Scan for the cell matching the given text and deliver its [x, y] coordinate at center. 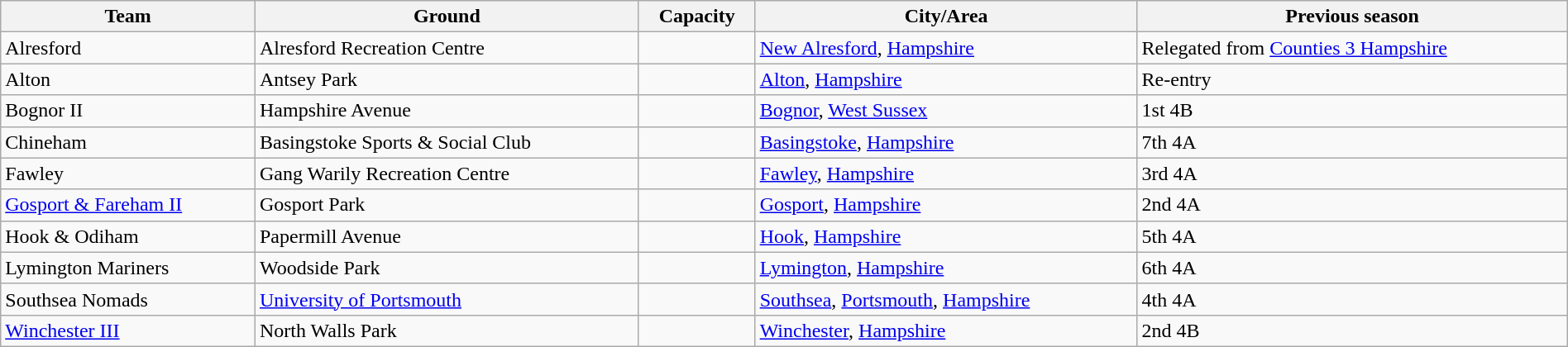
Antsey Park [447, 79]
Capacity [696, 17]
5th 4A [1352, 236]
Woodside Park [447, 268]
Previous season [1352, 17]
Winchester, Hampshire [946, 330]
2nd 4A [1352, 205]
Hampshire Avenue [447, 111]
2nd 4B [1352, 330]
North Walls Park [447, 330]
Lymington Mariners [128, 268]
Southsea, Portsmouth, Hampshire [946, 299]
Lymington, Hampshire [946, 268]
Team [128, 17]
Re-entry [1352, 79]
Basingstoke, Hampshire [946, 142]
4th 4A [1352, 299]
3rd 4A [1352, 173]
1st 4B [1352, 111]
Gosport Park [447, 205]
Gosport & Fareham II [128, 205]
Alresford [128, 48]
Ground [447, 17]
Fawley [128, 173]
New Alresford, Hampshire [946, 48]
Chineham [128, 142]
7th 4A [1352, 142]
Basingstoke Sports & Social Club [447, 142]
Bognor II [128, 111]
Relegated from Counties 3 Hampshire [1352, 48]
Fawley, Hampshire [946, 173]
Hook, Hampshire [946, 236]
Southsea Nomads [128, 299]
Gosport, Hampshire [946, 205]
Bognor, West Sussex [946, 111]
Papermill Avenue [447, 236]
University of Portsmouth [447, 299]
Alresford Recreation Centre [447, 48]
6th 4A [1352, 268]
Alton [128, 79]
City/Area [946, 17]
Gang Warily Recreation Centre [447, 173]
Hook & Odiham [128, 236]
Alton, Hampshire [946, 79]
Winchester III [128, 330]
